For the text-containing cell, return its midpoint in (x, y) coordinate format. 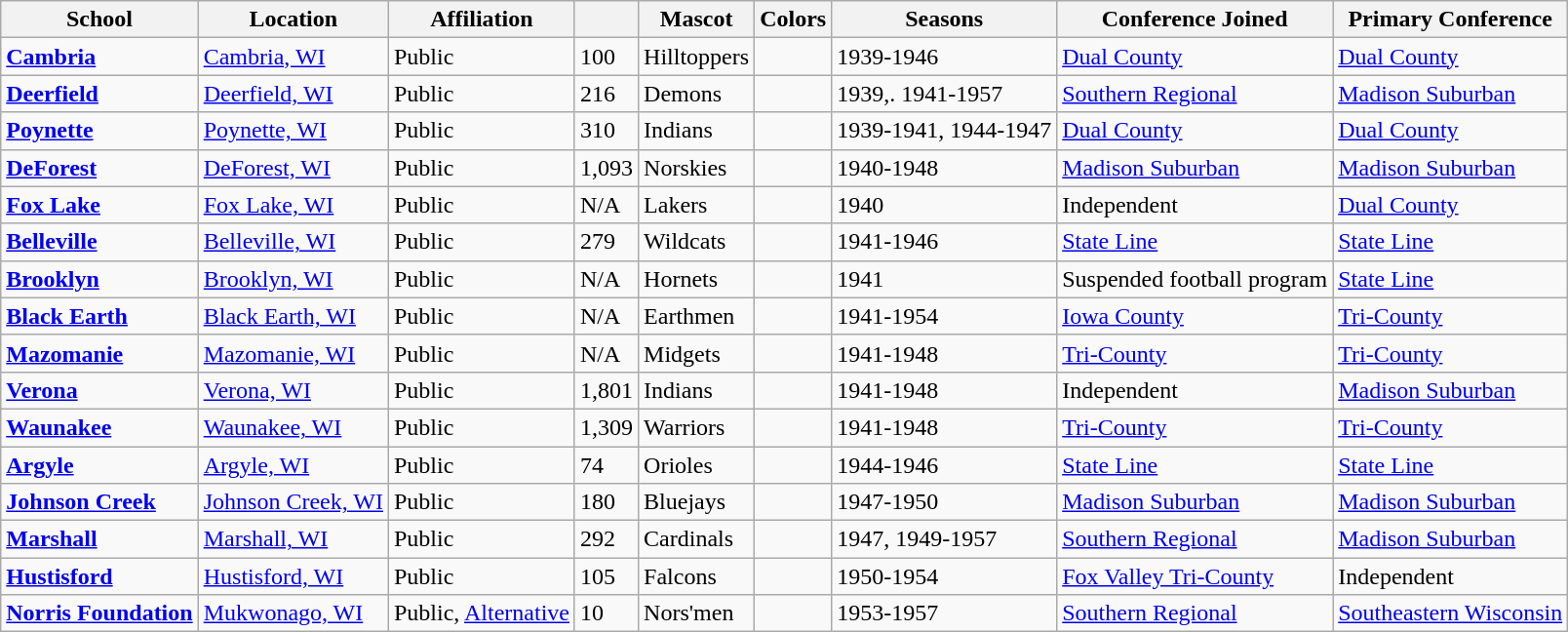
1940 (944, 205)
Colors (794, 20)
Orioles (696, 465)
Cardinals (696, 539)
Mukwonago, WI (293, 613)
1944-1946 (944, 465)
Falcons (696, 576)
Verona (99, 390)
Hustisford (99, 576)
Belleville (99, 242)
1941-1946 (944, 242)
Argyle (99, 465)
DeForest, WI (293, 168)
Johnson Creek (99, 502)
Mazomanie (99, 353)
Brooklyn (99, 279)
1953-1957 (944, 613)
Midgets (696, 353)
Demons (696, 94)
Hustisford, WI (293, 576)
292 (607, 539)
Fox Lake (99, 205)
Fox Lake, WI (293, 205)
279 (607, 242)
Primary Conference (1451, 20)
216 (607, 94)
Hilltoppers (696, 57)
Marshall (99, 539)
Earthmen (696, 316)
180 (607, 502)
Public, Alternative (482, 613)
Brooklyn, WI (293, 279)
74 (607, 465)
Southeastern Wisconsin (1451, 613)
Black Earth (99, 316)
Argyle, WI (293, 465)
Lakers (696, 205)
Fox Valley Tri-County (1196, 576)
1947, 1949-1957 (944, 539)
Waunakee (99, 427)
1947-1950 (944, 502)
1939-1941, 1944-1947 (944, 131)
DeForest (99, 168)
Deerfield (99, 94)
Mascot (696, 20)
1939-1946 (944, 57)
Deerfield, WI (293, 94)
1940-1948 (944, 168)
Cambria (99, 57)
310 (607, 131)
1941 (944, 279)
Verona, WI (293, 390)
Black Earth, WI (293, 316)
Belleville, WI (293, 242)
10 (607, 613)
Wildcats (696, 242)
105 (607, 576)
Marshall, WI (293, 539)
1,801 (607, 390)
Bluejays (696, 502)
Poynette, WI (293, 131)
100 (607, 57)
1950-1954 (944, 576)
Norskies (696, 168)
Hornets (696, 279)
Cambria, WI (293, 57)
1,093 (607, 168)
1941-1954 (944, 316)
Waunakee, WI (293, 427)
Iowa County (1196, 316)
Norris Foundation (99, 613)
Mazomanie, WI (293, 353)
Warriors (696, 427)
Suspended football program (1196, 279)
Poynette (99, 131)
1939,. 1941-1957 (944, 94)
Conference Joined (1196, 20)
Location (293, 20)
1,309 (607, 427)
Nors'men (696, 613)
Seasons (944, 20)
Affiliation (482, 20)
Johnson Creek, WI (293, 502)
School (99, 20)
